Provide the (x, y) coordinate of the cell's center where the given text is located.  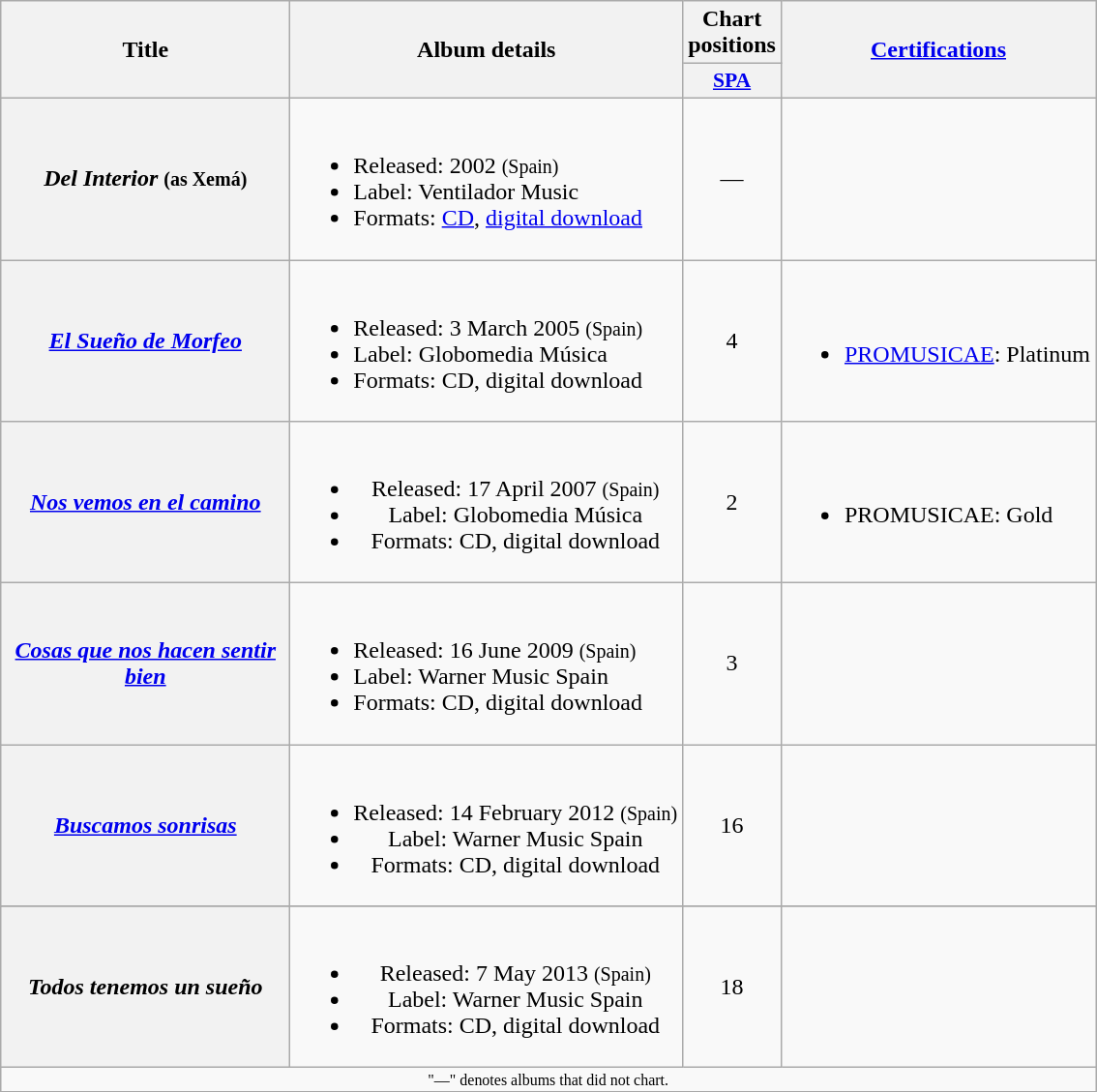
Certifications (938, 50)
Todos tenemos un sueño (145, 987)
4 (732, 340)
El Sueño de Morfeo (145, 340)
3 (732, 664)
Chart positions (732, 33)
2 (732, 503)
"—" denotes albums that did not chart. (548, 1079)
Del Interior (as Xemá) (145, 178)
PROMUSICAE: Platinum (938, 340)
Released: 17 April 2007 (Spain)Label: Globomedia MúsicaFormats: CD, digital download (487, 503)
Released: 2002 (Spain)Label: Ventilador MusicFormats: CD, digital download (487, 178)
— (732, 178)
Buscamos sonrisas (145, 826)
Released: 3 March 2005 (Spain)Label: Globomedia MúsicaFormats: CD, digital download (487, 340)
Released: 14 February 2012 (Spain)Label: Warner Music SpainFormats: CD, digital download (487, 826)
Nos vemos en el camino (145, 503)
16 (732, 826)
SPA (732, 81)
PROMUSICAE: Gold (938, 503)
Cosas que nos hacen sentir bien (145, 664)
Title (145, 50)
Released: 7 May 2013 (Spain)Label: Warner Music SpainFormats: CD, digital download (487, 987)
18 (732, 987)
Album details (487, 50)
Released: 16 June 2009 (Spain)Label: Warner Music SpainFormats: CD, digital download (487, 664)
